Detect which cell encompasses the target text, then output its (x, y) center coordinate. 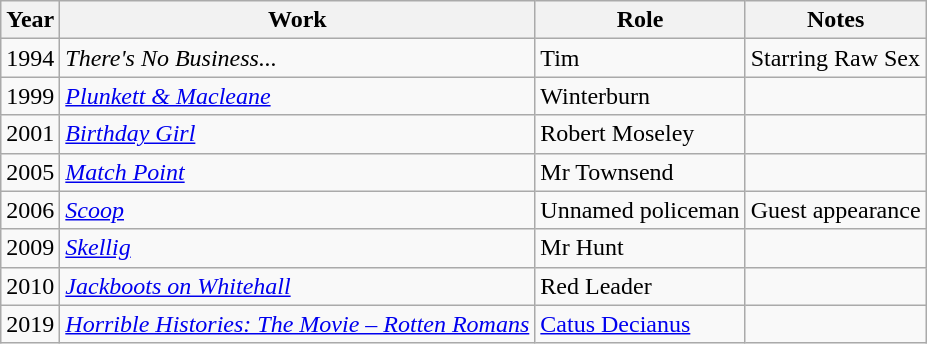
2009 (30, 248)
Robert Moseley (640, 134)
Notes (836, 20)
Jackboots on Whitehall (298, 286)
Starring Raw Sex (836, 58)
Scoop (298, 210)
There's No Business... (298, 58)
Role (640, 20)
Year (30, 20)
2006 (30, 210)
Mr Hunt (640, 248)
Match Point (298, 172)
Winterburn (640, 96)
Plunkett & Macleane (298, 96)
Mr Townsend (640, 172)
2010 (30, 286)
Birthday Girl (298, 134)
Tim (640, 58)
2001 (30, 134)
Horrible Histories: The Movie – Rotten Romans (298, 324)
Catus Decianus (640, 324)
Work (298, 20)
2019 (30, 324)
1999 (30, 96)
Skellig (298, 248)
2005 (30, 172)
Unnamed policeman (640, 210)
1994 (30, 58)
Guest appearance (836, 210)
Red Leader (640, 286)
